Locate the cell with the specified text and output its (X, Y) center coordinate. 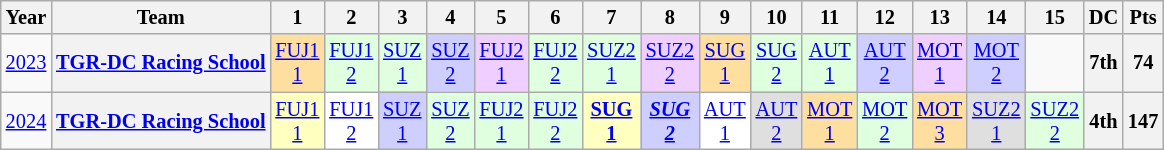
147 (1143, 121)
10 (777, 17)
2023 (26, 63)
74 (1143, 63)
6 (555, 17)
9 (725, 17)
Team (160, 17)
13 (940, 17)
15 (1055, 17)
DC (1104, 17)
1 (297, 17)
5 (502, 17)
MOT3 (940, 121)
7th (1104, 63)
2024 (26, 121)
8 (670, 17)
4th (1104, 121)
Pts (1143, 17)
12 (884, 17)
Year (26, 17)
3 (402, 17)
7 (611, 17)
11 (830, 17)
4 (450, 17)
14 (996, 17)
2 (351, 17)
